Extract the (x, y) coordinate from the center of the cell holding the provided text.  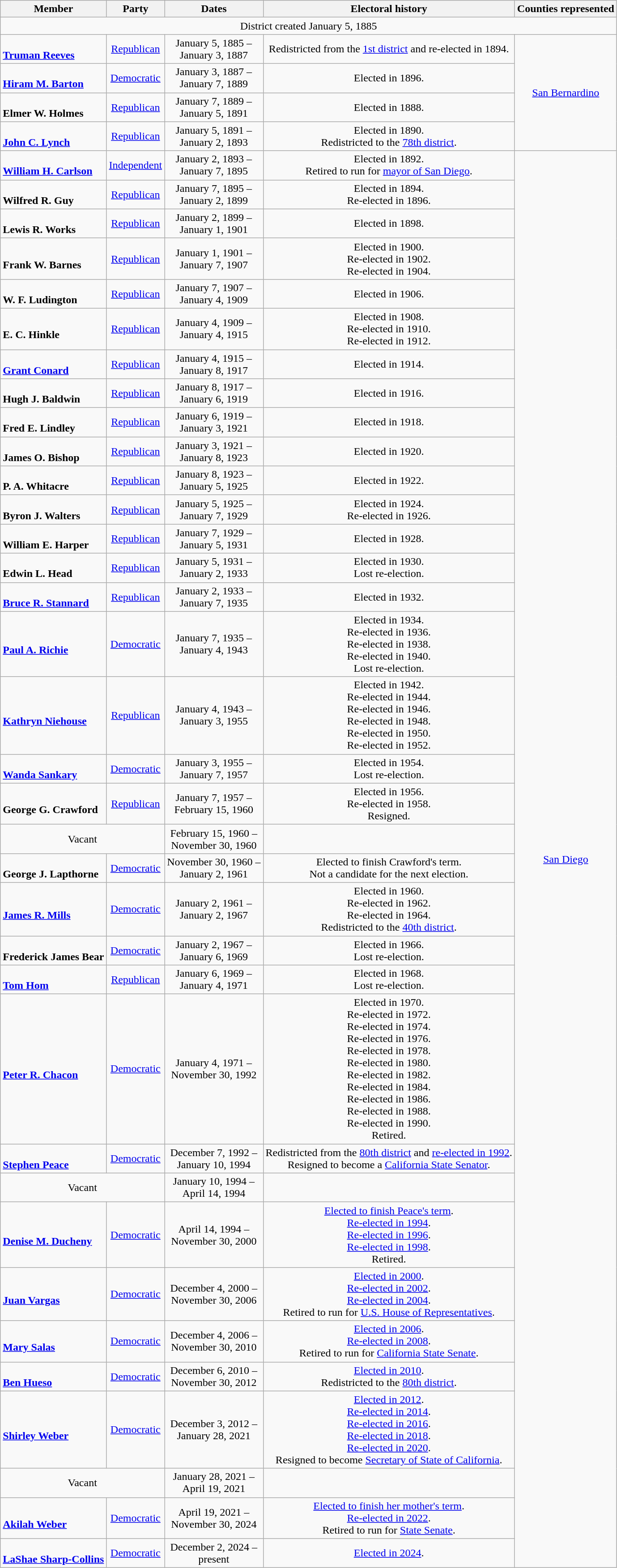
Akilah Weber (54, 1518)
January 10, 1994 – April 14, 1994 (214, 1188)
January 2, 1967 – January 6, 1969 (214, 950)
Elected in 2010. Redistricted to the 80th district. (389, 1377)
Elected in 1954. Lost re-election. (389, 768)
December 3, 2012 – January 28, 2021 (214, 1429)
January 7, 1907 – January 4, 1909 (214, 293)
January 6, 1969 – January 4, 1971 (214, 979)
Elected in 1924. Re-elected in 1926. (389, 510)
Elected in 1968. Lost re-election. (389, 979)
December 7, 1992 – January 10, 1994 (214, 1158)
Stephen Peace (54, 1158)
Elected in 2024. (389, 1553)
Elected in 1914. (389, 364)
James O. Bishop (54, 452)
Elected in 1928. (389, 538)
Mary Salas (54, 1341)
April 14, 1994 – November 30, 2000 (214, 1235)
William E. Harper (54, 538)
Elected in 1922. (389, 480)
Elected in 1966. Lost re-election. (389, 950)
James R. Mills (54, 909)
January 7, 1957 – February 15, 1960 (214, 804)
Fred E. Lindley (54, 422)
Elected in 1888. (389, 107)
Byron J. Walters (54, 510)
Wilfred R. Guy (54, 194)
Shirley Weber (54, 1429)
Independent (136, 165)
District created January 5, 1885 (309, 26)
January 5, 1931 – January 2, 1933 (214, 568)
Elected in 2012. Re-elected in 2014. Re-elected in 2016. Re-elected in 2018. Re-elected in 2020. Resigned to become Secretary of State of California. (389, 1429)
January 4, 1909 – January 4, 1915 (214, 329)
Dates (214, 9)
Lewis R. Works (54, 224)
January 3, 1887 – January 7, 1889 (214, 78)
LaShae Sharp-Collins (54, 1553)
January 2, 1899 – January 1, 1901 (214, 224)
George G. Crawford (54, 804)
January 7, 1895 – January 2, 1899 (214, 194)
November 30, 1960 – January 2, 1961 (214, 868)
Elected in 1906. (389, 293)
Kathryn Niehouse (54, 716)
Elected in 2006. Re-elected in 2008. Retired to run for California State Senate. (389, 1341)
Elected in 1898. (389, 224)
April 19, 2021 – November 30, 2024 (214, 1518)
Elected in 1934. Re-elected in 1936. Re-elected in 1938. Re-elected in 1940. Lost re-election. (389, 644)
Elected in 1920. (389, 452)
George J. Lapthorne (54, 868)
December 4, 2006 – November 30, 2010 (214, 1341)
Redistricted from the 1st district and re-elected in 1894. (389, 49)
Hiram M. Barton (54, 78)
January 4, 1971 – November 30, 1992 (214, 1069)
January 5, 1925 – January 7, 1929 (214, 510)
Elected in 1956. Re-elected in 1958. Resigned. (389, 804)
January 1, 1901 – January 7, 1907 (214, 259)
February 15, 1960 – November 30, 1960 (214, 839)
Elected in 1932. (389, 597)
Elected in 1942. Re-elected in 1944. Re-elected in 1946. Re-elected in 1948. Re-elected in 1950. Re-elected in 1952. (389, 716)
Counties represented (566, 9)
Juan Vargas (54, 1294)
January 3, 1921 – January 8, 1923 (214, 452)
December 4, 2000 – November 30, 2006 (214, 1294)
Elected in 2000. Re-elected in 2002. Re-elected in 2004. Retired to run for U.S. House of Representatives. (389, 1294)
January 2, 1933 – January 7, 1935 (214, 597)
Elected in 1890. Redistricted to the 78th district. (389, 136)
Redistricted from the 80th district and re-elected in 1992. Resigned to become a California State Senator. (389, 1158)
San Bernardino (566, 93)
January 8, 1917 – January 6, 1919 (214, 394)
Member (54, 9)
Truman Reeves (54, 49)
Peter R. Chacon (54, 1069)
December 6, 2010 – November 30, 2012 (214, 1377)
Bruce R. Stannard (54, 597)
January 2, 1893 – January 7, 1895 (214, 165)
E. C. Hinkle (54, 329)
January 2, 1961 – January 2, 1967 (214, 909)
Elected in 1896. (389, 78)
Hugh J. Baldwin (54, 394)
John C. Lynch (54, 136)
Elected in 1930. Lost re-election. (389, 568)
W. F. Ludington (54, 293)
Denise M. Ducheny (54, 1235)
January 4, 1943 – January 3, 1955 (214, 716)
Party (136, 9)
Elected to finish Crawford's term. Not a candidate for the next election. (389, 868)
January 3, 1955 – January 7, 1957 (214, 768)
January 28, 2021 – April 19, 2021 (214, 1483)
Elected in 1894. Re-elected in 1896. (389, 194)
Edwin L. Head (54, 568)
Wanda Sankary (54, 768)
December 2, 2024 – present (214, 1553)
January 7, 1929 – January 5, 1931 (214, 538)
San Diego (566, 859)
P. A. Whitacre (54, 480)
William H. Carlson (54, 165)
Elected in 1960. Re-elected in 1962. Re-elected in 1964. Redistricted to the 40th district. (389, 909)
Elected to finish Peace's term. Re-elected in 1994. Re-elected in 1996. Re-elected in 1998. Retired. (389, 1235)
Paul A. Richie (54, 644)
January 5, 1891 – January 2, 1893 (214, 136)
January 7, 1889 – January 5, 1891 (214, 107)
Grant Conard (54, 364)
January 8, 1923 – January 5, 1925 (214, 480)
Elected in 1900. Re-elected in 1902. Re-elected in 1904. (389, 259)
Ben Hueso (54, 1377)
Elected in 1918. (389, 422)
Elected in 1892. Retired to run for mayor of San Diego. (389, 165)
January 4, 1915 – January 8, 1917 (214, 364)
Elected in 1916. (389, 394)
Elected in 1908. Re-elected in 1910. Re-elected in 1912. (389, 329)
Elmer W. Holmes (54, 107)
January 6, 1919 – January 3, 1921 (214, 422)
Electoral history (389, 9)
Tom Hom (54, 979)
January 7, 1935 – January 4, 1943 (214, 644)
Frank W. Barnes (54, 259)
January 5, 1885 – January 3, 1887 (214, 49)
Frederick James Bear (54, 950)
Elected to finish her mother's term. Re-elected in 2022. Retired to run for State Senate. (389, 1518)
